Scan for the cell matching the given text and deliver its (X, Y) coordinate at center. 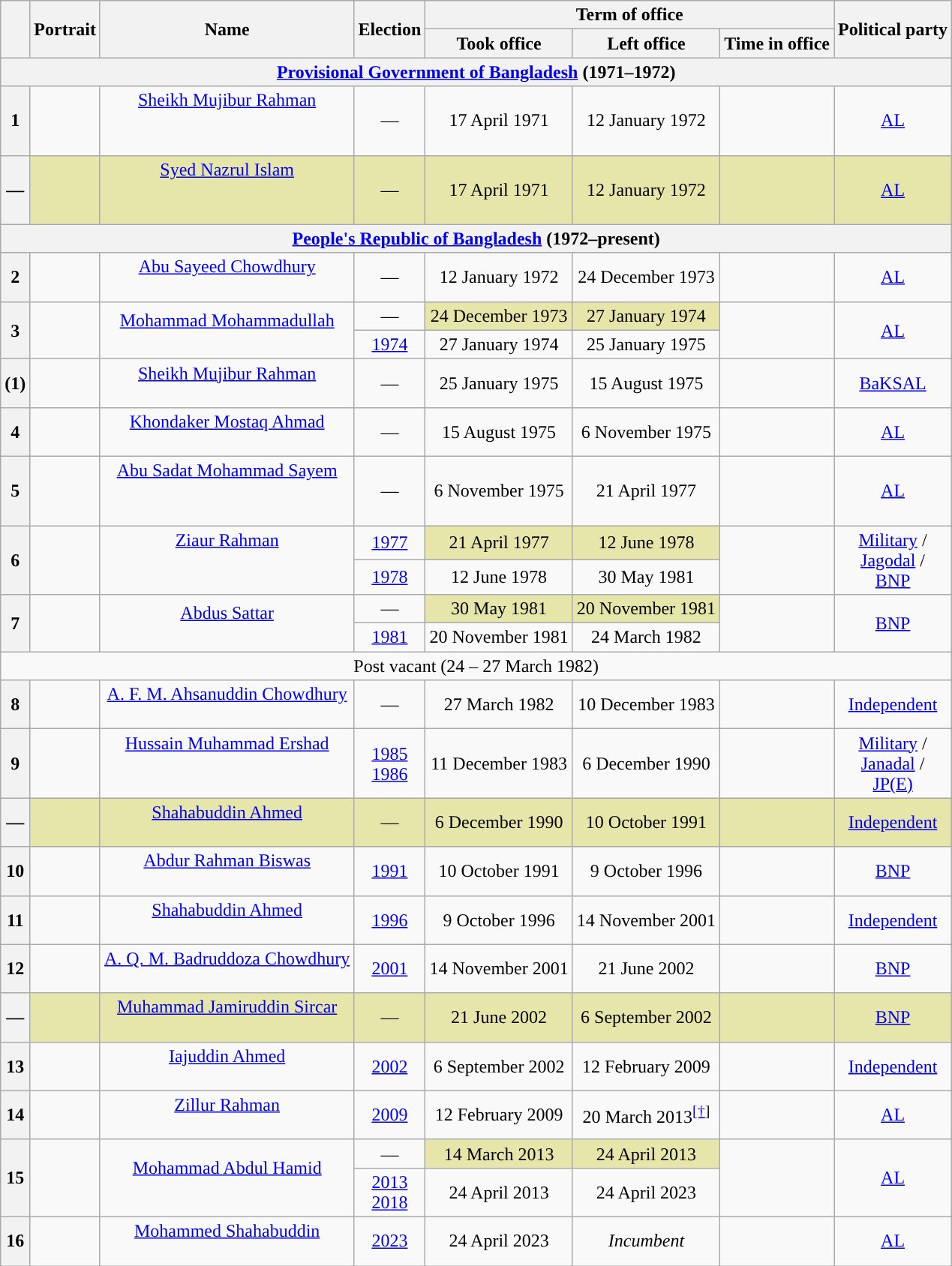
27 March 1982 (499, 705)
16 (15, 1240)
Incumbent (646, 1240)
Military / Janadal / JP(E) (893, 763)
Ziaur Rahman (227, 559)
1991 (390, 871)
10 (15, 871)
14 March 2013 (499, 1153)
Took office (499, 43)
3 (15, 330)
(1) (15, 382)
9 (15, 763)
1 (15, 121)
Mohammad Abdul Hamid (227, 1177)
Mohammad Mohammadullah (227, 330)
Left office (646, 43)
2009 (390, 1114)
10 December 1983 (646, 705)
2001 (390, 969)
6 (15, 559)
People's Republic of Bangladesh (1972–present) (476, 238)
4 (15, 432)
14 (15, 1114)
Zillur Rahman (227, 1114)
20 March 2013[†] (646, 1114)
1974 (390, 344)
Iajuddin Ahmed (227, 1066)
Abdur Rahman Biswas (227, 871)
2023 (390, 1240)
A. Q. M. Badruddoza Chowdhury (227, 969)
15 (15, 1177)
Name (227, 29)
24 March 1982 (646, 637)
19851986 (390, 763)
1981 (390, 637)
Hussain Muhammad Ershad (227, 763)
12 (15, 969)
Syed Nazrul Islam (227, 190)
Abu Sadat Mohammad Sayem (227, 490)
1977 (390, 542)
Post vacant (24 – 27 March 1982) (476, 666)
Term of office (630, 15)
Abu Sayeed Chowdhury (227, 277)
1996 (390, 919)
Portrait (65, 29)
Election (390, 29)
Abdus Sattar (227, 623)
13 (15, 1066)
Military / Jagodal / BNP (893, 559)
BaKSAL (893, 382)
20132018 (390, 1192)
Khondaker Mostaq Ahmad (227, 432)
Muhammad Jamiruddin Sircar (227, 1017)
2 (15, 277)
5 (15, 490)
A. F. M. Ahsanuddin Chowdhury (227, 705)
1978 (390, 577)
7 (15, 623)
Provisional Government of Bangladesh (1971–1972) (476, 72)
Mohammed Shahabuddin (227, 1240)
Time in office (777, 43)
8 (15, 705)
Political party (893, 29)
11 (15, 919)
11 December 1983 (499, 763)
2002 (390, 1066)
